Determine the (x, y) coordinate at the center of the cell enclosing the given text.  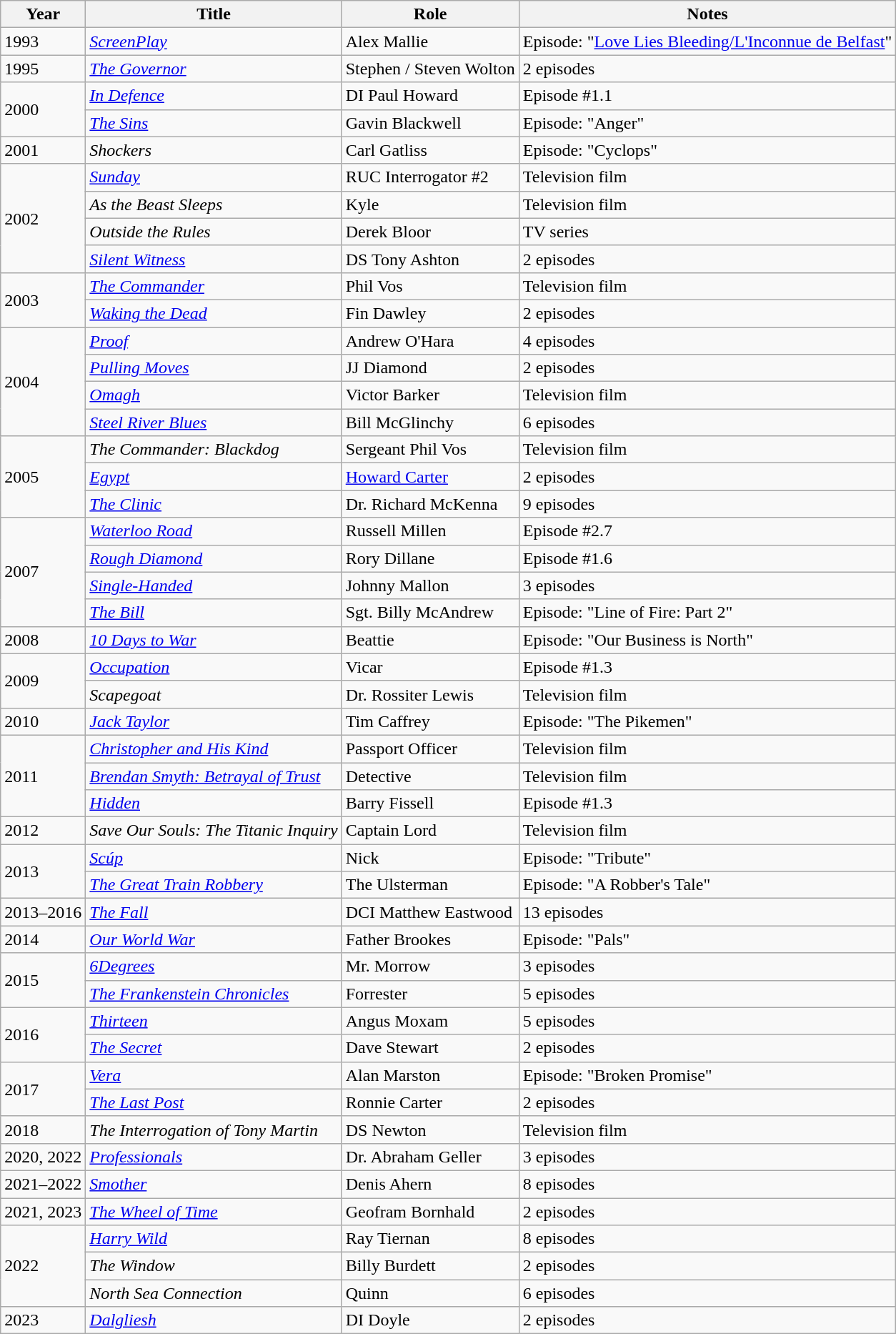
Dave Stewart (430, 1048)
Episode #2.7 (707, 531)
North Sea Connection (214, 1293)
Derek Bloor (430, 232)
Howard Carter (430, 477)
2018 (43, 1130)
As the Beast Sleeps (214, 204)
Occupation (214, 667)
Dalgliesh (214, 1320)
DCI Matthew Eastwood (430, 912)
Episode: "Line of Fire: Part 2" (707, 613)
2015 (43, 980)
Role (430, 14)
Angus Moxam (430, 1021)
2005 (43, 477)
Vera (214, 1075)
DI Doyle (430, 1320)
Stephen / Steven Wolton (430, 69)
Year (43, 14)
1993 (43, 41)
Omagh (214, 395)
Billy Burdett (430, 1266)
Professionals (214, 1157)
2021, 2023 (43, 1212)
Carl Gatliss (430, 150)
The Clinic (214, 504)
Mr. Morrow (430, 967)
The Commander: Blackdog (214, 450)
The Last Post (214, 1102)
The Commander (214, 286)
Gavin Blackwell (430, 123)
Title (214, 14)
Proof (214, 341)
Episode: "Our Business is North" (707, 640)
9 episodes (707, 504)
2001 (43, 150)
DS Newton (430, 1130)
Episode: "A Robber's Tale" (707, 885)
Victor Barker (430, 395)
The Great Train Robbery (214, 885)
Nick (430, 858)
Denis Ahern (430, 1184)
Sgt. Billy McAndrew (430, 613)
The Ulsterman (430, 885)
Rough Diamond (214, 558)
2009 (43, 681)
2013–2016 (43, 912)
Thirteen (214, 1021)
Episode: "Tribute" (707, 858)
Ray Tiernan (430, 1239)
Christopher and His Kind (214, 748)
Our World War (214, 939)
The Secret (214, 1048)
Episode #1.1 (707, 96)
Sergeant Phil Vos (430, 450)
The Interrogation of Tony Martin (214, 1130)
Save Our Souls: The Titanic Inquiry (214, 831)
The Frankenstein Chronicles (214, 994)
Outside the Rules (214, 232)
2022 (43, 1266)
Quinn (430, 1293)
Rory Dillane (430, 558)
4 episodes (707, 341)
Tim Caffrey (430, 721)
2020, 2022 (43, 1157)
Waterloo Road (214, 531)
Geofram Bornhald (430, 1212)
Single-Handed (214, 586)
2007 (43, 572)
2002 (43, 218)
Fin Dawley (430, 313)
Forrester (430, 994)
TV series (707, 232)
2011 (43, 776)
DS Tony Ashton (430, 259)
The Fall (214, 912)
2010 (43, 721)
Captain Lord (430, 831)
2004 (43, 382)
2017 (43, 1089)
Shockers (214, 150)
Pulling Moves (214, 368)
Dr. Rossiter Lewis (430, 694)
In Defence (214, 96)
Barry Fissell (430, 804)
Episode: "Love Lies Bleeding/L'Inconnue de Belfast" (707, 41)
Johnny Mallon (430, 586)
2008 (43, 640)
ScreenPlay (214, 41)
Kyle (430, 204)
Beattie (430, 640)
The Window (214, 1266)
Egypt (214, 477)
Passport Officer (430, 748)
Harry Wild (214, 1239)
Smother (214, 1184)
The Bill (214, 613)
2023 (43, 1320)
Ronnie Carter (430, 1102)
The Wheel of Time (214, 1212)
Scapegoat (214, 694)
Father Brookes (430, 939)
DI Paul Howard (430, 96)
2013 (43, 871)
Episode: "The Pikemen" (707, 721)
The Governor (214, 69)
JJ Diamond (430, 368)
2003 (43, 300)
13 episodes (707, 912)
Alan Marston (430, 1075)
1995 (43, 69)
RUC Interrogator #2 (430, 177)
Hidden (214, 804)
Vicar (430, 667)
Silent Witness (214, 259)
Episode: "Cyclops" (707, 150)
Alex Mallie (430, 41)
2012 (43, 831)
2014 (43, 939)
Sunday (214, 177)
Episode: "Pals" (707, 939)
10 Days to War (214, 640)
Andrew O'Hara (430, 341)
2021–2022 (43, 1184)
Notes (707, 14)
Scúp (214, 858)
Steel River Blues (214, 423)
Brendan Smyth: Betrayal of Trust (214, 776)
Episode: "Broken Promise" (707, 1075)
2000 (43, 109)
Dr. Richard McKenna (430, 504)
Waking the Dead (214, 313)
Jack Taylor (214, 721)
Detective (430, 776)
2016 (43, 1034)
The Sins (214, 123)
6Degrees (214, 967)
Bill McGlinchy (430, 423)
Episode: "Anger" (707, 123)
Dr. Abraham Geller (430, 1157)
Episode #1.6 (707, 558)
Russell Millen (430, 531)
Phil Vos (430, 286)
